From the cell containing the given text, extract its center point as [x, y] coordinate. 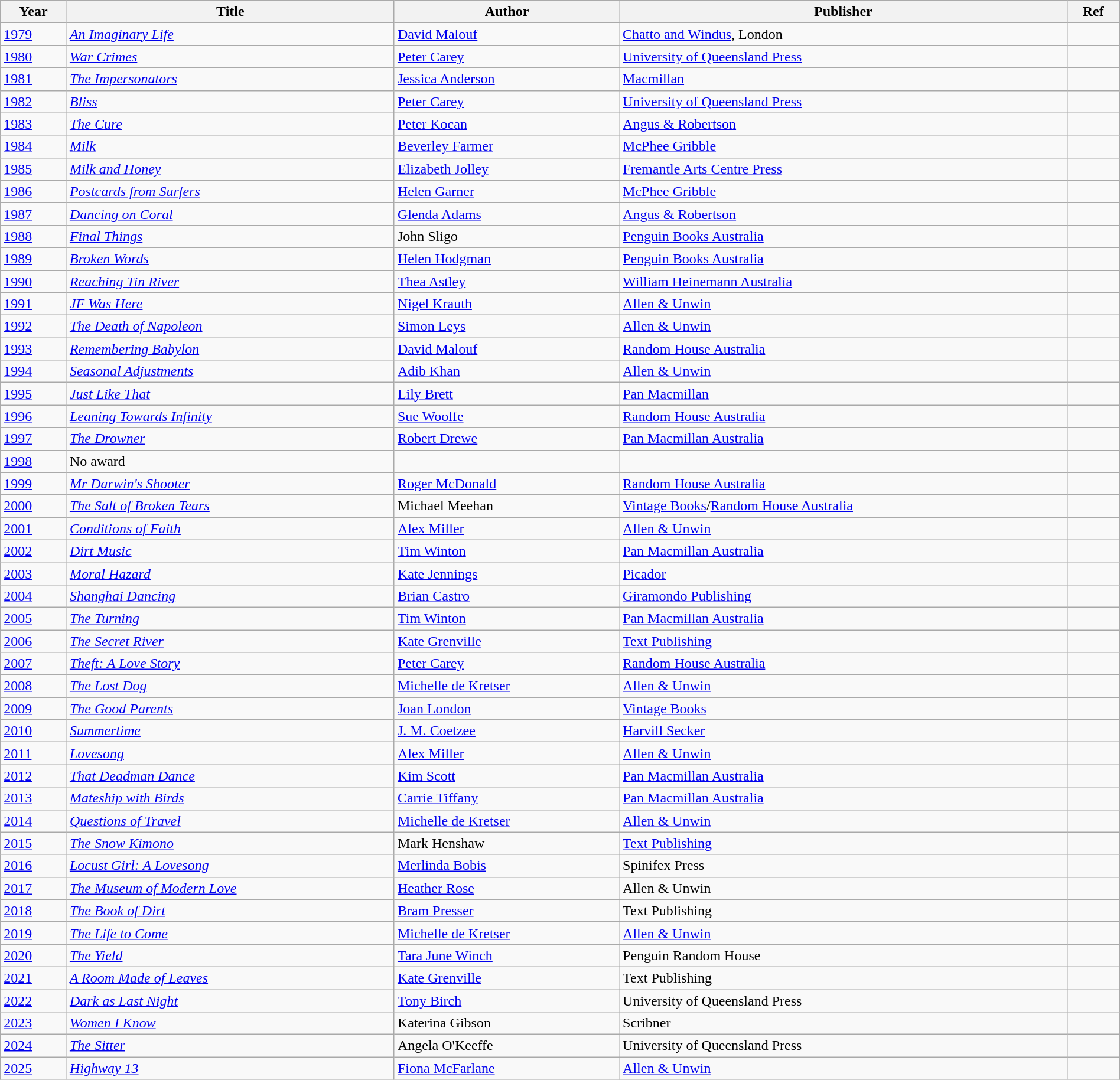
Tara June Winch [507, 955]
2005 [34, 618]
Ref [1093, 12]
2008 [34, 686]
2019 [34, 933]
Robert Drewe [507, 439]
2021 [34, 978]
1979 [34, 34]
2011 [34, 753]
1981 [34, 79]
1991 [34, 304]
Spinifex Press [844, 866]
2002 [34, 551]
Kim Scott [507, 776]
2007 [34, 664]
The Impersonators [230, 79]
That Deadman Dance [230, 776]
Dark as Last Night [230, 1001]
Shanghai Dancing [230, 596]
Harvill Secker [844, 731]
1984 [34, 146]
Vintage Books/Random House Australia [844, 506]
Bliss [230, 102]
1989 [34, 259]
An Imaginary Life [230, 34]
1988 [34, 236]
Summertime [230, 731]
Macmillan [844, 79]
Beverley Farmer [507, 146]
2023 [34, 1023]
2010 [34, 731]
John Sligo [507, 236]
1987 [34, 214]
The Lost Dog [230, 686]
Adib Khan [507, 371]
2006 [34, 641]
Angela O'Keeffe [507, 1046]
2014 [34, 821]
Helen Garner [507, 191]
Women I Know [230, 1023]
1985 [34, 169]
Helen Hodgman [507, 259]
2018 [34, 911]
1982 [34, 102]
Mark Henshaw [507, 843]
Dirt Music [230, 551]
Final Things [230, 236]
Peter Kocan [507, 124]
Vintage Books [844, 709]
The Sitter [230, 1046]
Locust Girl: A Lovesong [230, 866]
Picador [844, 573]
Elizabeth Jolley [507, 169]
2012 [34, 776]
Lily Brett [507, 394]
2020 [34, 955]
Joan London [507, 709]
Nigel Krauth [507, 304]
Publisher [844, 12]
2013 [34, 798]
A Room Made of Leaves [230, 978]
The Salt of Broken Tears [230, 506]
The Book of Dirt [230, 911]
Penguin Random House [844, 955]
1995 [34, 394]
Reaching Tin River [230, 282]
The Turning [230, 618]
2003 [34, 573]
2022 [34, 1001]
2001 [34, 528]
2024 [34, 1046]
Katerina Gibson [507, 1023]
Moral Hazard [230, 573]
Tony Birch [507, 1001]
William Heinemann Australia [844, 282]
2000 [34, 506]
Thea Astley [507, 282]
2017 [34, 888]
Michael Meehan [507, 506]
Fiona McFarlane [507, 1068]
1993 [34, 349]
Lovesong [230, 753]
Broken Words [230, 259]
Leaning Towards Infinity [230, 416]
Postcards from Surfers [230, 191]
The Good Parents [230, 709]
Sue Woolfe [507, 416]
1992 [34, 327]
Title [230, 12]
1999 [34, 484]
Milk and Honey [230, 169]
Mateship with Birds [230, 798]
JF Was Here [230, 304]
1990 [34, 282]
Author [507, 12]
Merlinda Bobis [507, 866]
Scribner [844, 1023]
The Drowner [230, 439]
1996 [34, 416]
War Crimes [230, 57]
The Cure [230, 124]
1983 [34, 124]
Seasonal Adjustments [230, 371]
Brian Castro [507, 596]
Theft: A Love Story [230, 664]
Dancing on Coral [230, 214]
Just Like That [230, 394]
Questions of Travel [230, 821]
J. M. Coetzee [507, 731]
The Secret River [230, 641]
2016 [34, 866]
1980 [34, 57]
Bram Presser [507, 911]
1997 [34, 439]
The Snow Kimono [230, 843]
The Life to Come [230, 933]
Milk [230, 146]
Carrie Tiffany [507, 798]
Year [34, 12]
The Yield [230, 955]
1998 [34, 461]
No award [230, 461]
Pan Macmillan [844, 394]
1986 [34, 191]
Mr Darwin's Shooter [230, 484]
Simon Leys [507, 327]
Giramondo Publishing [844, 596]
Kate Jennings [507, 573]
2025 [34, 1068]
The Death of Napoleon [230, 327]
Glenda Adams [507, 214]
The Museum of Modern Love [230, 888]
Remembering Babylon [230, 349]
1994 [34, 371]
2015 [34, 843]
Chatto and Windus, London [844, 34]
Roger McDonald [507, 484]
2004 [34, 596]
Jessica Anderson [507, 79]
2009 [34, 709]
Highway 13 [230, 1068]
Conditions of Faith [230, 528]
Fremantle Arts Centre Press [844, 169]
Heather Rose [507, 888]
